Return (X, Y) of the center of cell containing provided text 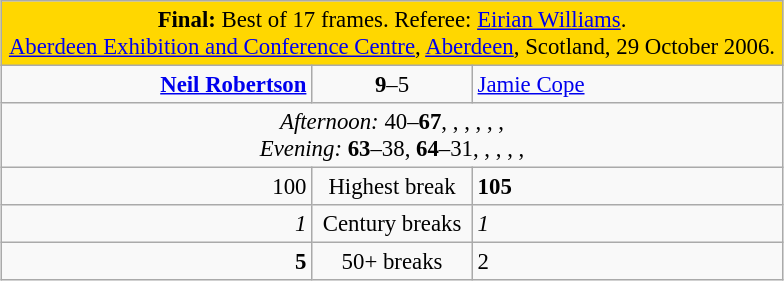
Neil Robertson (156, 85)
Afternoon: 40–67, , , , , , Evening: 63–38, 64–31, , , , , (392, 136)
Final: Best of 17 frames. Referee: Eirian Williams.Aberdeen Exhibition and Conference Centre, Aberdeen, Scotland, 29 October 2006. (392, 34)
Jamie Cope (628, 85)
5 (156, 262)
105 (628, 187)
2 (628, 262)
100 (156, 187)
Highest break (392, 187)
Century breaks (392, 224)
50+ breaks (392, 262)
9–5 (392, 85)
